For the text-containing cell, return its midpoint in [x, y] coordinate format. 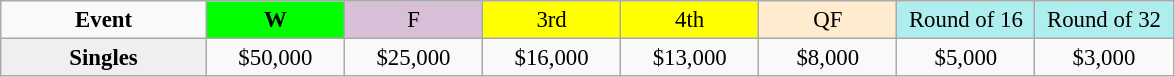
$13,000 [690, 58]
F [413, 20]
4th [690, 20]
Round of 16 [966, 20]
$50,000 [275, 58]
3rd [552, 20]
Singles [104, 58]
W [275, 20]
QF [828, 20]
Event [104, 20]
$3,000 [1104, 58]
$5,000 [966, 58]
$25,000 [413, 58]
Round of 32 [1104, 20]
$16,000 [552, 58]
$8,000 [828, 58]
